Return [x, y] of the center of cell containing provided text 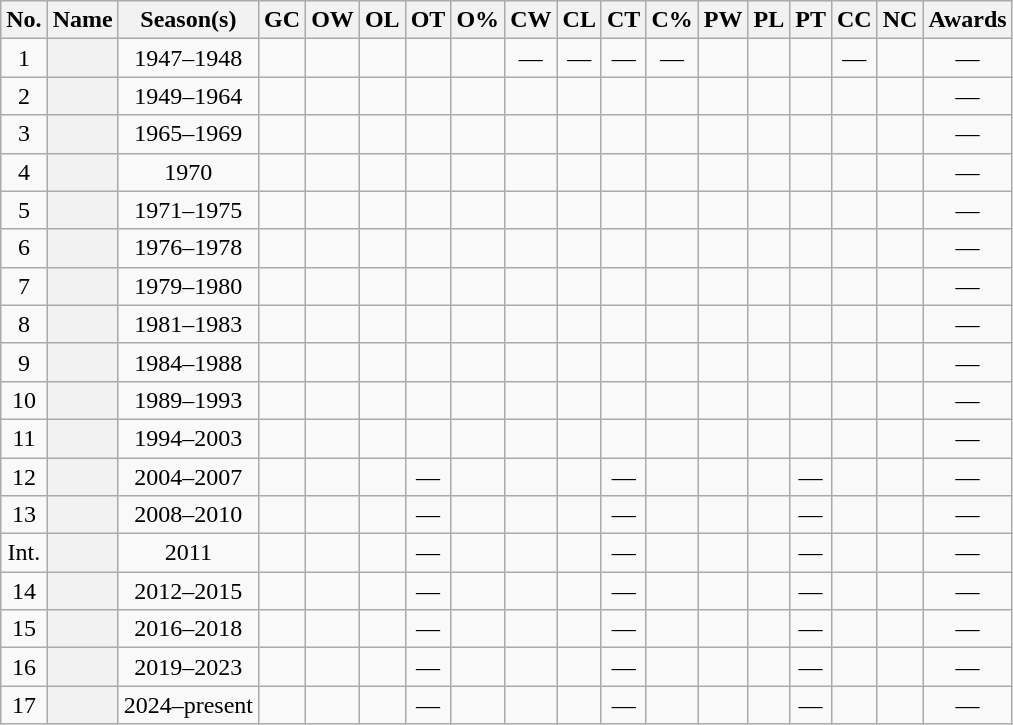
1965–1969 [188, 134]
3 [24, 134]
Season(s) [188, 20]
2004–2007 [188, 477]
2 [24, 96]
GC [282, 20]
CW [531, 20]
1970 [188, 172]
O% [478, 20]
16 [24, 667]
CT [623, 20]
1949–1964 [188, 96]
2019–2023 [188, 667]
15 [24, 629]
OT [428, 20]
10 [24, 400]
No. [24, 20]
OW [333, 20]
1976–1978 [188, 248]
17 [24, 705]
12 [24, 477]
2016–2018 [188, 629]
8 [24, 324]
7 [24, 286]
PT [811, 20]
4 [24, 172]
Name [82, 20]
OL [382, 20]
9 [24, 362]
6 [24, 248]
C% [672, 20]
Awards [968, 20]
CL [579, 20]
2024–present [188, 705]
CC [854, 20]
1994–2003 [188, 438]
14 [24, 591]
1989–1993 [188, 400]
5 [24, 210]
2012–2015 [188, 591]
NC [900, 20]
PL [769, 20]
2011 [188, 553]
11 [24, 438]
Int. [24, 553]
1 [24, 58]
13 [24, 515]
1984–1988 [188, 362]
1947–1948 [188, 58]
1979–1980 [188, 286]
1981–1983 [188, 324]
1971–1975 [188, 210]
2008–2010 [188, 515]
PW [723, 20]
